Pinpoint the cell where the given text exists, returning its [x, y] midpoint coordinate. 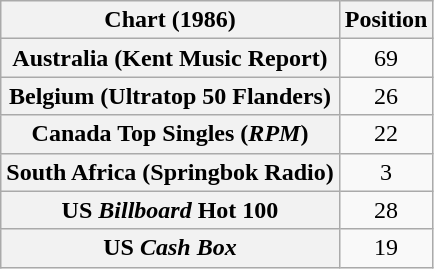
Canada Top Singles (RPM) [170, 134]
Belgium (Ultratop 50 Flanders) [170, 96]
Australia (Kent Music Report) [170, 58]
28 [386, 210]
US Cash Box [170, 248]
US Billboard Hot 100 [170, 210]
3 [386, 172]
22 [386, 134]
Position [386, 20]
South Africa (Springbok Radio) [170, 172]
Chart (1986) [170, 20]
26 [386, 96]
19 [386, 248]
69 [386, 58]
